Provide the [x, y] coordinate of the cell's center where the given text is located.  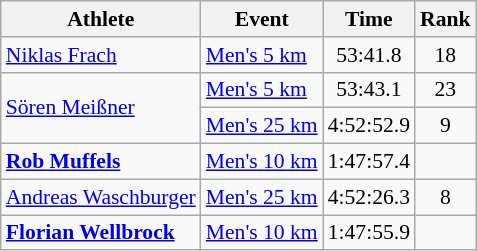
53:41.8 [369, 55]
1:47:57.4 [369, 162]
Event [262, 19]
Rank [446, 19]
Rob Muffels [101, 162]
23 [446, 90]
4:52:26.3 [369, 197]
1:47:55.9 [369, 233]
Niklas Frach [101, 55]
Time [369, 19]
Athlete [101, 19]
18 [446, 55]
53:43.1 [369, 90]
4:52:52.9 [369, 126]
8 [446, 197]
Andreas Waschburger [101, 197]
Florian Wellbrock [101, 233]
Sören Meißner [101, 108]
9 [446, 126]
